Pinpoint the cell where the given text exists, returning its (x, y) midpoint coordinate. 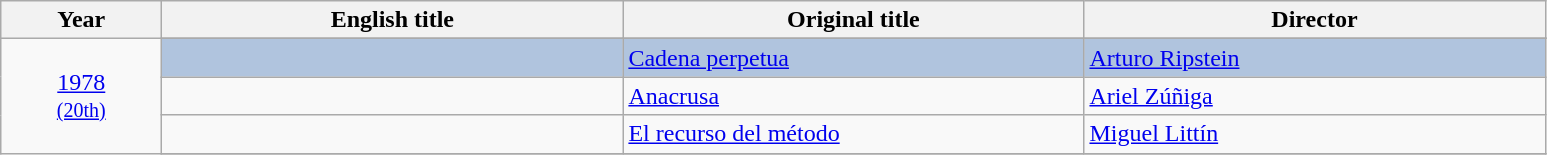
English title (392, 20)
1978(20th) (82, 96)
Arturo Ripstein (1314, 58)
Director (1314, 20)
Year (82, 20)
Cadena perpetua (854, 58)
Original title (854, 20)
Ariel Zúñiga (1314, 96)
Anacrusa (854, 96)
El recurso del método (854, 134)
Miguel Littín (1314, 134)
